Determine the [x, y] coordinate at the center of the cell enclosing the given text.  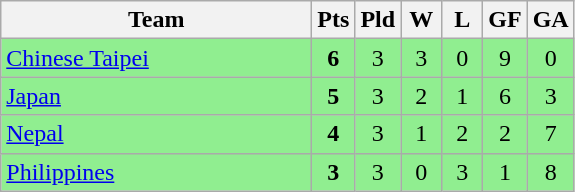
Chinese Taipei [156, 58]
Pld [378, 20]
Team [156, 20]
GF [505, 20]
Pts [334, 20]
7 [550, 134]
Japan [156, 96]
9 [505, 58]
8 [550, 172]
Nepal [156, 134]
4 [334, 134]
L [462, 20]
GA [550, 20]
5 [334, 96]
Philippines [156, 172]
W [422, 20]
